Provide the (x, y) coordinate of the cell's center where the given text is located.  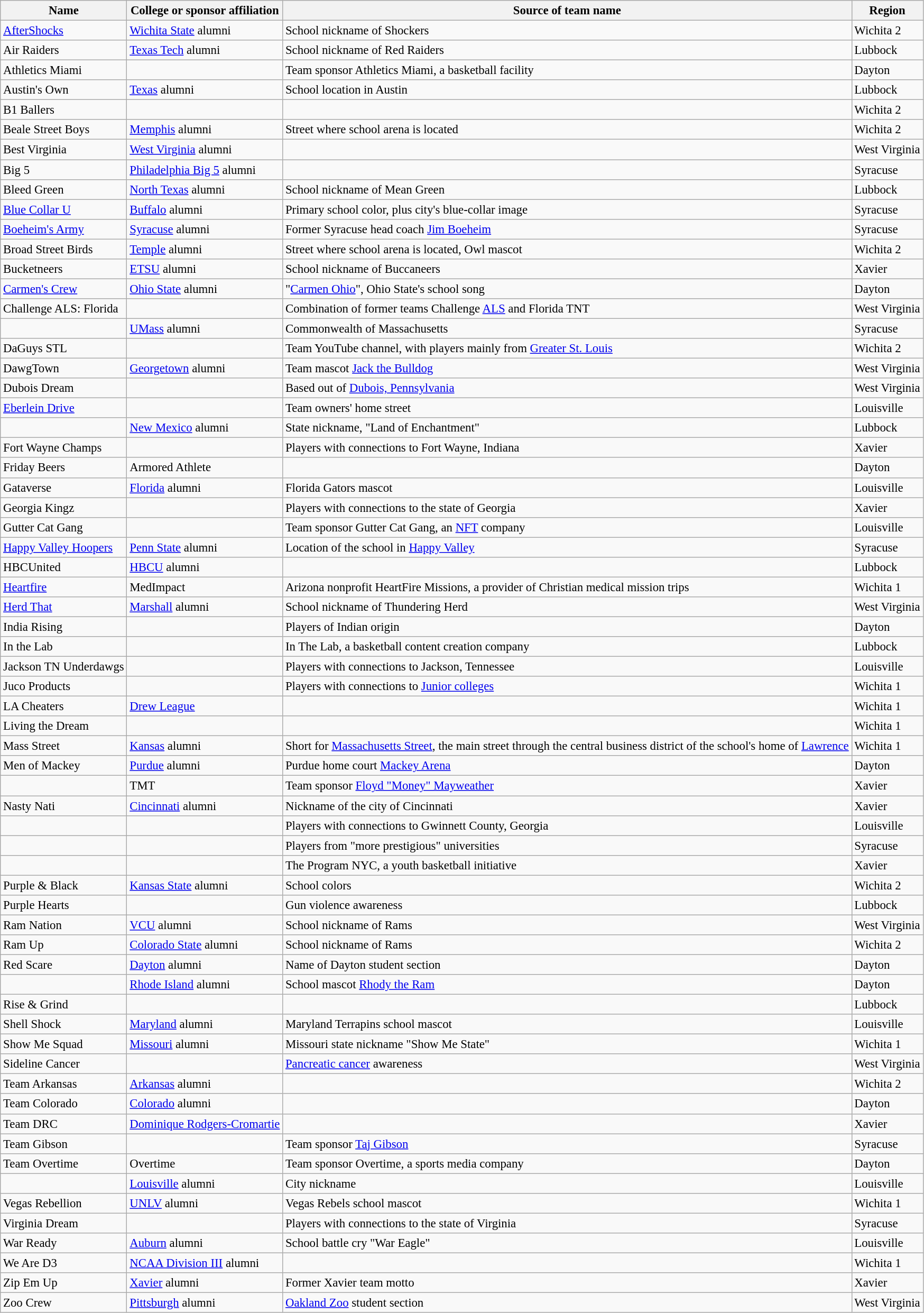
Street where school arena is located, Owl mascot (567, 249)
Vegas Rebellion (63, 1204)
Athletics Miami (63, 70)
Happy Valley Hoopers (63, 547)
Purple & Black (63, 885)
Street where school arena is located (567, 130)
Show Me Squad (63, 1044)
Name of Dayton student section (567, 965)
UMass alumni (205, 328)
Rhode Island alumni (205, 985)
School nickname of Shockers (567, 31)
Name (63, 11)
Players with connections to the state of Georgia (567, 508)
School nickname of Buccaneers (567, 269)
Bucketneers (63, 269)
Pancreatic cancer awareness (567, 1064)
Former Xavier team motto (567, 1283)
Team mascot Jack the Bulldog (567, 369)
Dominique Rodgers-Cromartie (205, 1124)
Team sponsor Overtime, a sports media company (567, 1163)
Heartfire (63, 587)
Herd That (63, 607)
Purple Hearts (63, 905)
Wichita State alumni (205, 31)
Texas Tech alumni (205, 50)
Georgia Kingz (63, 508)
Carmen's Crew (63, 289)
State nickname, "Land of Enchantment" (567, 428)
Texas alumni (205, 90)
Arizona nonprofit HeartFire Missions, a provider of Christian medical mission trips (567, 587)
School battle cry "War Eagle" (567, 1243)
Purdue home court Mackey Arena (567, 766)
Location of the school in Happy Valley (567, 547)
Team YouTube channel, with players mainly from Greater St. Louis (567, 348)
College or sponsor affiliation (205, 11)
UNLV alumni (205, 1204)
TMT (205, 786)
Short for Massachusetts Street, the main street through the central business district of the school's home of Lawrence (567, 746)
LA Cheaters (63, 706)
Players with connections to Gwinnett County, Georgia (567, 825)
Players from "more prestigious" universities (567, 846)
Georgetown alumni (205, 369)
Players with connections to the state of Virginia (567, 1223)
Philadelphia Big 5 alumni (205, 170)
Sideline Cancer (63, 1064)
Shell Shock (63, 1024)
School nickname of Mean Green (567, 189)
Ram Nation (63, 925)
School location in Austin (567, 90)
Air Raiders (63, 50)
Big 5 (63, 170)
VCU alumni (205, 925)
West Virginia alumni (205, 150)
School mascot Rhody the Ram (567, 985)
Marshall alumni (205, 607)
Team Arkansas (63, 1084)
Zip Em Up (63, 1283)
Armored Athlete (205, 468)
DaGuys STL (63, 348)
Pittsburgh alumni (205, 1303)
Missouri state nickname "Show Me State" (567, 1044)
Missouri alumni (205, 1044)
New Mexico alumni (205, 428)
Memphis alumni (205, 130)
Zoo Crew (63, 1303)
Team sponsor Floyd "Money" Mayweather (567, 786)
ETSU alumni (205, 269)
Xavier alumni (205, 1283)
Combination of former teams Challenge ALS and Florida TNT (567, 309)
North Texas alumni (205, 189)
Drew League (205, 706)
Penn State alumni (205, 547)
Louisville alumni (205, 1183)
Nasty Nati (63, 806)
Source of team name (567, 11)
Dubois Dream (63, 388)
Team Colorado (63, 1104)
Vegas Rebels school mascot (567, 1204)
Red Scare (63, 965)
Temple alumni (205, 249)
Purdue alumni (205, 766)
Friday Beers (63, 468)
Players with connections to Junior colleges (567, 686)
Challenge ALS: Florida (63, 309)
HBCUnited (63, 567)
Fort Wayne Champs (63, 448)
Men of Mackey (63, 766)
Jackson TN Underdawgs (63, 667)
Gutter Cat Gang (63, 527)
City nickname (567, 1183)
Cincinnati alumni (205, 806)
War Ready (63, 1243)
Eberlein Drive (63, 408)
Team Overtime (63, 1163)
Boeheim's Army (63, 229)
The Program NYC, a youth basketball initiative (567, 865)
Maryland alumni (205, 1024)
Team sponsor Taj Gibson (567, 1144)
Gun violence awareness (567, 905)
Maryland Terrapins school mascot (567, 1024)
Team owners' home street (567, 408)
Primary school color, plus city's blue-collar image (567, 209)
"Carmen Ohio", Ohio State's school song (567, 289)
Juco Products (63, 686)
DawgTown (63, 369)
Austin's Own (63, 90)
Ram Up (63, 945)
Overtime (205, 1163)
Team sponsor Gutter Cat Gang, an NFT company (567, 527)
In the Lab (63, 647)
MedImpact (205, 587)
Gataverse (63, 488)
School nickname of Thundering Herd (567, 607)
HBCU alumni (205, 567)
AfterShocks (63, 31)
Beale Street Boys (63, 130)
NCAA Division III alumni (205, 1263)
We Are D3 (63, 1263)
Auburn alumni (205, 1243)
Mass Street (63, 746)
Florida alumni (205, 488)
Dayton alumni (205, 965)
Team sponsor Athletics Miami, a basketball facility (567, 70)
Bleed Green (63, 189)
Oakland Zoo student section (567, 1303)
Team DRC (63, 1124)
Colorado alumni (205, 1104)
In The Lab, a basketball content creation company (567, 647)
Arkansas alumni (205, 1084)
Best Virginia (63, 150)
Commonwealth of Massachusetts (567, 328)
India Rising (63, 627)
Players with connections to Jackson, Tennessee (567, 667)
Ohio State alumni (205, 289)
Players of Indian origin (567, 627)
Colorado State alumni (205, 945)
Buffalo alumni (205, 209)
School nickname of Red Raiders (567, 50)
Blue Collar U (63, 209)
Virginia Dream (63, 1223)
Nickname of the city of Cincinnati (567, 806)
Living the Dream (63, 726)
Team Gibson (63, 1144)
Kansas State alumni (205, 885)
Based out of Dubois, Pennsylvania (567, 388)
Region (887, 11)
School colors (567, 885)
Players with connections to Fort Wayne, Indiana (567, 448)
Rise & Grind (63, 1005)
Former Syracuse head coach Jim Boeheim (567, 229)
Syracuse alumni (205, 229)
Kansas alumni (205, 746)
Broad Street Birds (63, 249)
B1 Ballers (63, 110)
Florida Gators mascot (567, 488)
